Locate the cell with the specified text and output its [X, Y] center coordinate. 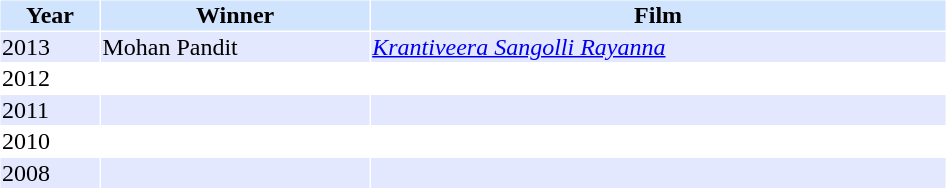
2010 [50, 141]
2013 [50, 47]
Winner [235, 15]
Krantiveera Sangolli Rayanna [658, 47]
2008 [50, 173]
Mohan Pandit [235, 47]
2012 [50, 79]
Year [50, 15]
2011 [50, 110]
Film [658, 15]
